Find where the given text appears and provide that cell's center as [X, Y] coordinate. 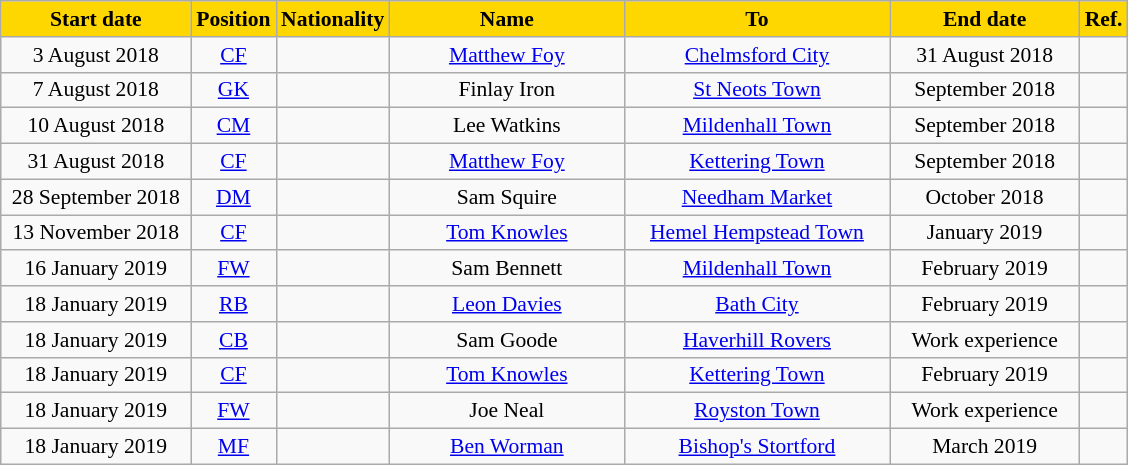
GK [234, 90]
Start date [96, 19]
CM [234, 126]
Lee Watkins [506, 126]
January 2019 [985, 233]
DM [234, 197]
Joe Neal [506, 411]
3 August 2018 [96, 55]
10 August 2018 [96, 126]
RB [234, 304]
Hemel Hempstead Town [756, 233]
March 2019 [985, 447]
October 2018 [985, 197]
MF [234, 447]
Needham Market [756, 197]
Leon Davies [506, 304]
Royston Town [756, 411]
28 September 2018 [96, 197]
Haverhill Rovers [756, 340]
Ben Worman [506, 447]
16 January 2019 [96, 269]
CB [234, 340]
Nationality [332, 19]
Ref. [1104, 19]
7 August 2018 [96, 90]
Finlay Iron [506, 90]
Bishop's Stortford [756, 447]
Name [506, 19]
Sam Squire [506, 197]
Bath City [756, 304]
13 November 2018 [96, 233]
St Neots Town [756, 90]
Chelmsford City [756, 55]
To [756, 19]
Position [234, 19]
Sam Bennett [506, 269]
End date [985, 19]
Sam Goode [506, 340]
